Provide the (X, Y) coordinate of the cell's center where the given text is located.  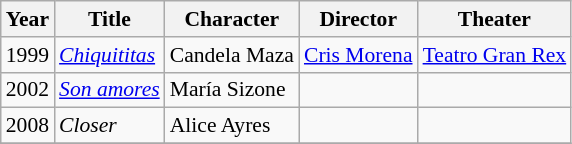
2002 (28, 90)
Year (28, 19)
Character (232, 19)
Title (110, 19)
Son amores (110, 90)
Candela Maza (232, 55)
Teatro Gran Rex (495, 55)
Closer (110, 126)
Cris Morena (358, 55)
2008 (28, 126)
Chiquititas (110, 55)
Theater (495, 19)
Alice Ayres (232, 126)
1999 (28, 55)
María Sizone (232, 90)
Director (358, 19)
